Identify which cell holds the provided text, then report its (x, y) central coordinate. 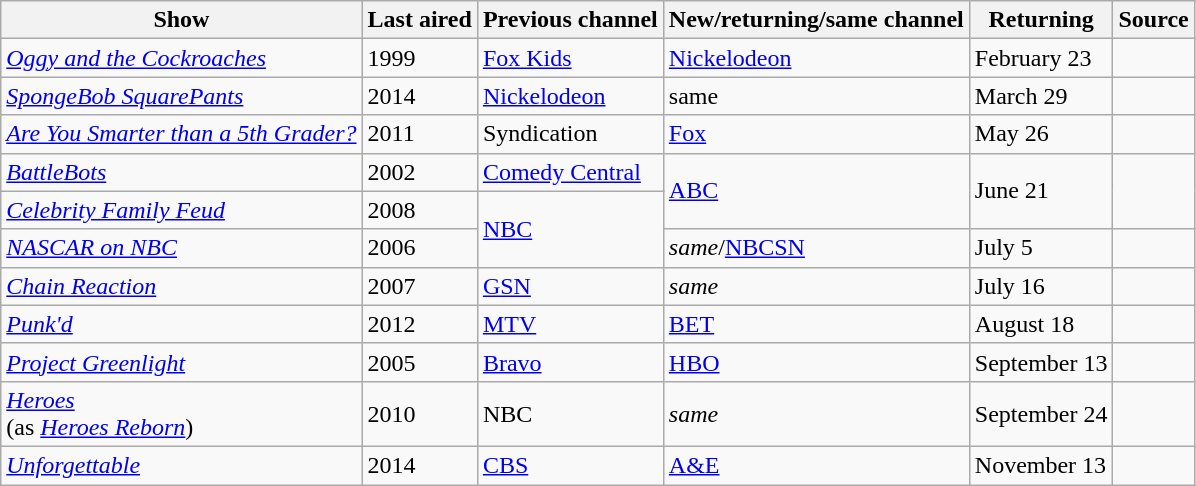
BET (816, 324)
July 16 (1041, 286)
2010 (420, 414)
Bravo (570, 362)
MTV (570, 324)
CBS (570, 465)
Project Greenlight (182, 362)
GSN (570, 286)
2007 (420, 286)
September 24 (1041, 414)
New/returning/same channel (816, 20)
ABC (816, 191)
Are You Smarter than a 5th Grader? (182, 134)
Show (182, 20)
August 18 (1041, 324)
March 29 (1041, 96)
Oggy and the Cockroaches (182, 58)
SpongeBob SquarePants (182, 96)
BattleBots (182, 172)
Punk'd (182, 324)
September 13 (1041, 362)
Chain Reaction (182, 286)
Fox (816, 134)
November 13 (1041, 465)
Returning (1041, 20)
Comedy Central (570, 172)
2011 (420, 134)
Unforgettable (182, 465)
June 21 (1041, 191)
2002 (420, 172)
Previous channel (570, 20)
2005 (420, 362)
NASCAR on NBC (182, 248)
February 23 (1041, 58)
Celebrity Family Feud (182, 210)
Fox Kids (570, 58)
2008 (420, 210)
A&E (816, 465)
2006 (420, 248)
1999 (420, 58)
same/NBCSN (816, 248)
2012 (420, 324)
Last aired (420, 20)
July 5 (1041, 248)
May 26 (1041, 134)
Syndication (570, 134)
Source (1154, 20)
Heroes(as Heroes Reborn) (182, 414)
HBO (816, 362)
